Extract the [x, y] coordinate from the center of the cell holding the provided text.  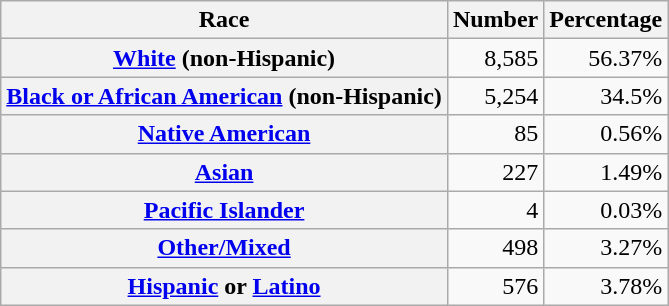
5,254 [495, 96]
Black or African American (non-Hispanic) [224, 96]
4 [495, 210]
85 [495, 134]
0.03% [606, 210]
White (non-Hispanic) [224, 58]
8,585 [495, 58]
34.5% [606, 96]
576 [495, 286]
498 [495, 248]
Native American [224, 134]
Pacific Islander [224, 210]
Other/Mixed [224, 248]
Race [224, 20]
3.27% [606, 248]
227 [495, 172]
Hispanic or Latino [224, 286]
Asian [224, 172]
3.78% [606, 286]
56.37% [606, 58]
0.56% [606, 134]
Percentage [606, 20]
1.49% [606, 172]
Number [495, 20]
